Return [X, Y] of the center of cell containing provided text 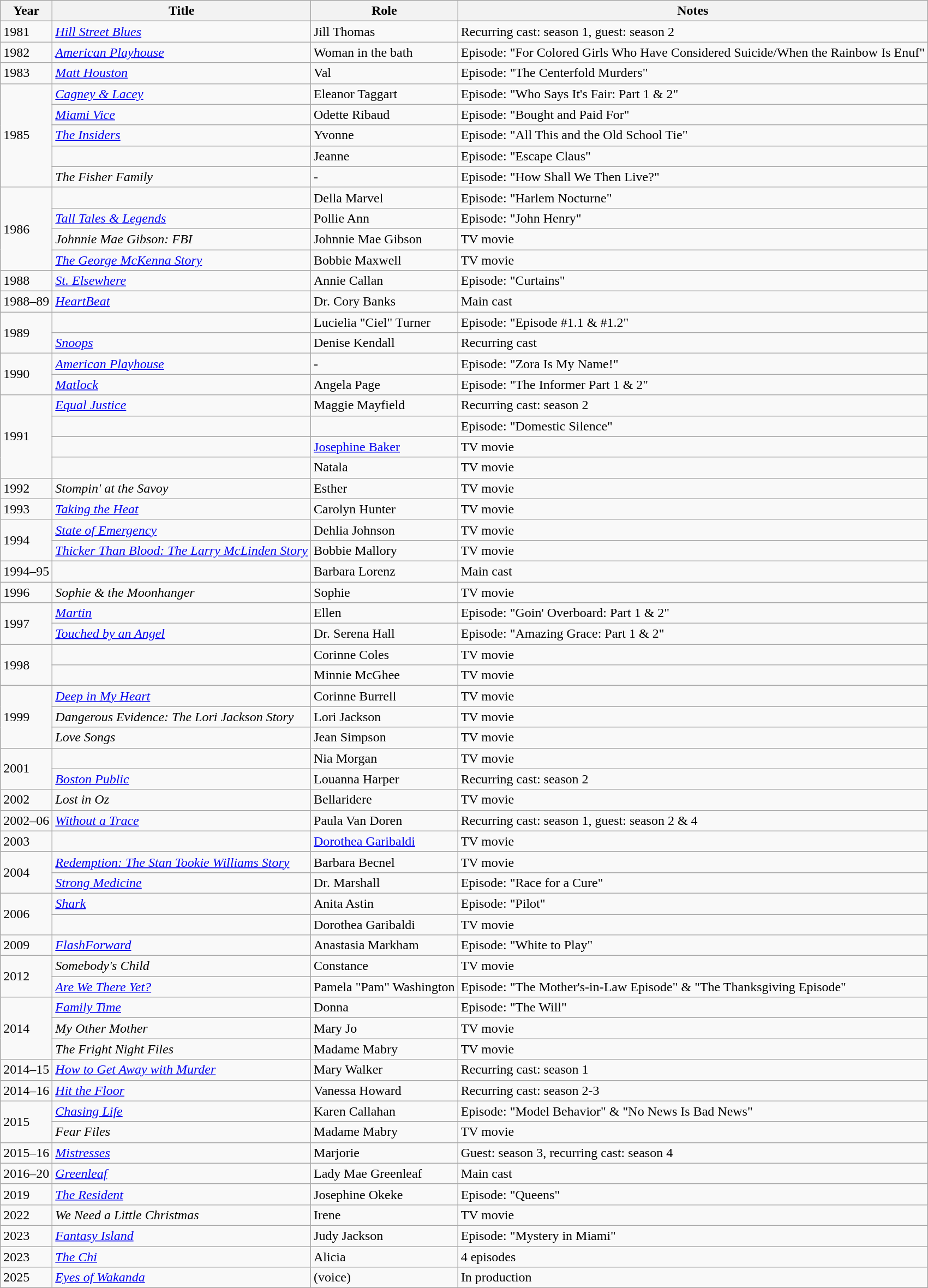
1997 [26, 624]
Woman in the bath [385, 52]
1985 [26, 135]
1996 [26, 592]
Hill Street Blues [182, 32]
Barbara Lorenz [385, 571]
2006 [26, 914]
Dangerous Evidence: The Lori Jackson Story [182, 717]
The George McKenna Story [182, 260]
Esther [385, 488]
Episode: "Harlem Nocturne" [693, 197]
Bellaridere [385, 800]
Sophie [385, 592]
Martin [182, 613]
Minnie McGhee [385, 675]
Episode: "Curtains" [693, 281]
Recurring cast: season 2-3 [693, 1091]
State of Emergency [182, 530]
Constance [385, 966]
Recurring cast: season 1 [693, 1070]
Hit the Floor [182, 1091]
The Resident [182, 1194]
Episode: "All This and the Old School Tie" [693, 135]
Are We There Yet? [182, 987]
Corinne Burrell [385, 696]
Fear Files [182, 1132]
St. Elsewhere [182, 281]
Notes [693, 11]
Sophie & the Moonhanger [182, 592]
Episode: "Escape Claus" [693, 156]
Guest: season 3, recurring cast: season 4 [693, 1153]
Maggie Mayfield [385, 405]
Vanessa Howard [385, 1091]
Greenleaf [182, 1173]
Family Time [182, 1008]
The Fright Night Files [182, 1049]
Miami Vice [182, 115]
Shark [182, 903]
In production [693, 1278]
Deep in My Heart [182, 696]
Denise Kendall [385, 343]
2014–16 [26, 1091]
Episode: "The Centerfold Murders" [693, 73]
Episode: "The Mother's-in-Law Episode" & "The Thanksgiving Episode" [693, 987]
Mary Jo [385, 1028]
Carolyn Hunter [385, 509]
Irene [385, 1215]
1981 [26, 32]
Episode: "How Shall We Then Live?" [693, 177]
Without a Trace [182, 820]
1994 [26, 540]
Episode: "Mystery in Miami" [693, 1236]
1983 [26, 73]
Tall Tales & Legends [182, 218]
2004 [26, 872]
1982 [26, 52]
The Fisher Family [182, 177]
Recurring cast: season 1, guest: season 2 & 4 [693, 820]
Stompin' at the Savoy [182, 488]
1990 [26, 374]
Title [182, 11]
Episode: "Episode #1.1 & #1.2" [693, 322]
Lady Mae Greenleaf [385, 1173]
Jean Simpson [385, 738]
The Chi [182, 1256]
Mistresses [182, 1153]
My Other Mother [182, 1028]
Johnnie Mae Gibson [385, 239]
Mary Walker [385, 1070]
Episode: "Domestic Silence" [693, 426]
4 episodes [693, 1256]
2014–15 [26, 1070]
Nia Morgan [385, 758]
Recurring cast: season 1, guest: season 2 [693, 32]
1992 [26, 488]
2002 [26, 800]
1988–89 [26, 302]
Bobbie Mallory [385, 550]
Episode: "Bought and Paid For" [693, 115]
1991 [26, 436]
Episode: "Goin' Overboard: Part 1 & 2" [693, 613]
Role [385, 11]
Yvonne [385, 135]
Episode: "The Informer Part 1 & 2" [693, 385]
Barbara Becnel [385, 862]
Taking the Heat [182, 509]
Boston Public [182, 779]
Anita Astin [385, 903]
Val [385, 73]
Annie Callan [385, 281]
2015–16 [26, 1153]
Louanna Harper [385, 779]
Jill Thomas [385, 32]
How to Get Away with Murder [182, 1070]
Karen Callahan [385, 1111]
We Need a Little Christmas [182, 1215]
2016–20 [26, 1173]
Della Marvel [385, 197]
Odette Ribaud [385, 115]
Josephine Okeke [385, 1194]
2001 [26, 769]
Josephine Baker [385, 447]
Episode: "For Colored Girls Who Have Considered Suicide/When the Rainbow Is Enuf" [693, 52]
Paula Van Doren [385, 820]
Episode: "The Will" [693, 1008]
Episode: "John Henry" [693, 218]
2009 [26, 945]
Episode: "Amazing Grace: Part 1 & 2" [693, 634]
2002–06 [26, 820]
2014 [26, 1028]
Lori Jackson [385, 717]
2012 [26, 977]
Matlock [182, 385]
Recurring cast [693, 343]
Anastasia Markham [385, 945]
Love Songs [182, 738]
Donna [385, 1008]
Dr. Marshall [385, 883]
Equal Justice [182, 405]
Episode: "Zora Is My Name!" [693, 364]
Johnnie Mae Gibson: FBI [182, 239]
Dr. Serena Hall [385, 634]
Episode: "Pilot" [693, 903]
The Insiders [182, 135]
Chasing Life [182, 1111]
Somebody's Child [182, 966]
Angela Page [385, 385]
Eleanor Taggart [385, 94]
2003 [26, 841]
Pollie Ann [385, 218]
1989 [26, 333]
Strong Medicine [182, 883]
Marjorie [385, 1153]
Dehlia Johnson [385, 530]
Episode: "Race for a Cure" [693, 883]
Matt Houston [182, 73]
HeartBeat [182, 302]
Lost in Oz [182, 800]
Thicker Than Blood: The Larry McLinden Story [182, 550]
Judy Jackson [385, 1236]
Alicia [385, 1256]
Episode: "Model Behavior" & "No News Is Bad News" [693, 1111]
Episode: "Queens" [693, 1194]
1994–95 [26, 571]
Touched by an Angel [182, 634]
Bobbie Maxwell [385, 260]
2015 [26, 1122]
Corinne Coles [385, 655]
2019 [26, 1194]
Episode: "Who Says It's Fair: Part 1 & 2" [693, 94]
FlashForward [182, 945]
Jeanne [385, 156]
Natala [385, 468]
2025 [26, 1278]
1993 [26, 509]
Eyes of Wakanda [182, 1278]
1999 [26, 717]
(voice) [385, 1278]
Fantasy Island [182, 1236]
1998 [26, 665]
Redemption: The Stan Tookie Williams Story [182, 862]
Ellen [385, 613]
Pamela "Pam" Washington [385, 987]
1986 [26, 229]
Episode: "White to Play" [693, 945]
Cagney & Lacey [182, 94]
1988 [26, 281]
Year [26, 11]
Snoops [182, 343]
2022 [26, 1215]
Lucielia "Ciel" Turner [385, 322]
Dr. Cory Banks [385, 302]
